Determine the [x, y] coordinate at the center of the cell enclosing the given text.  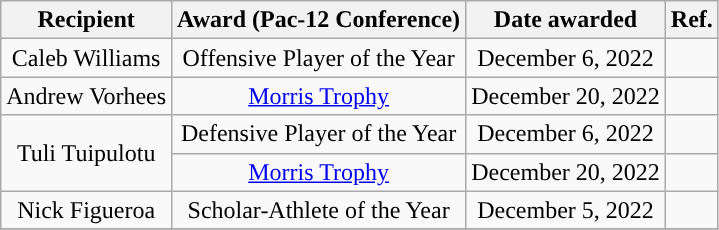
Date awarded [566, 20]
Recipient [86, 20]
Ref. [692, 20]
Defensive Player of the Year [319, 134]
Offensive Player of the Year [319, 58]
December 5, 2022 [566, 210]
Award (Pac-12 Conference) [319, 20]
Nick Figueroa [86, 210]
Caleb Williams [86, 58]
Andrew Vorhees [86, 96]
Scholar-Athlete of the Year [319, 210]
Tuli Tuipulotu [86, 153]
